Determine the (X, Y) coordinate at the center of the cell enclosing the given text.  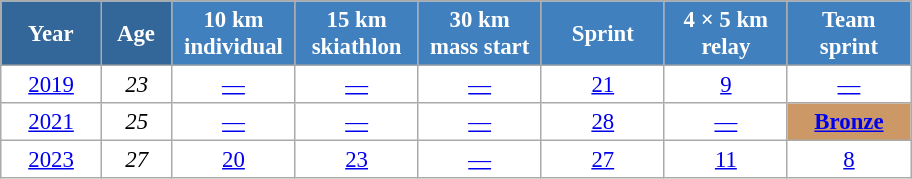
11 (726, 160)
Age (136, 34)
30 km mass start (480, 34)
10 km individual (234, 34)
15 km skiathlon (356, 34)
20 (234, 160)
9 (726, 85)
Bronze (848, 122)
Year (52, 34)
2019 (52, 85)
2021 (52, 122)
28 (602, 122)
8 (848, 160)
21 (602, 85)
25 (136, 122)
Sprint (602, 34)
2023 (52, 160)
Team sprint (848, 34)
4 × 5 km relay (726, 34)
